Search for the cell housing the specified text and yield its (x, y) center coordinate. 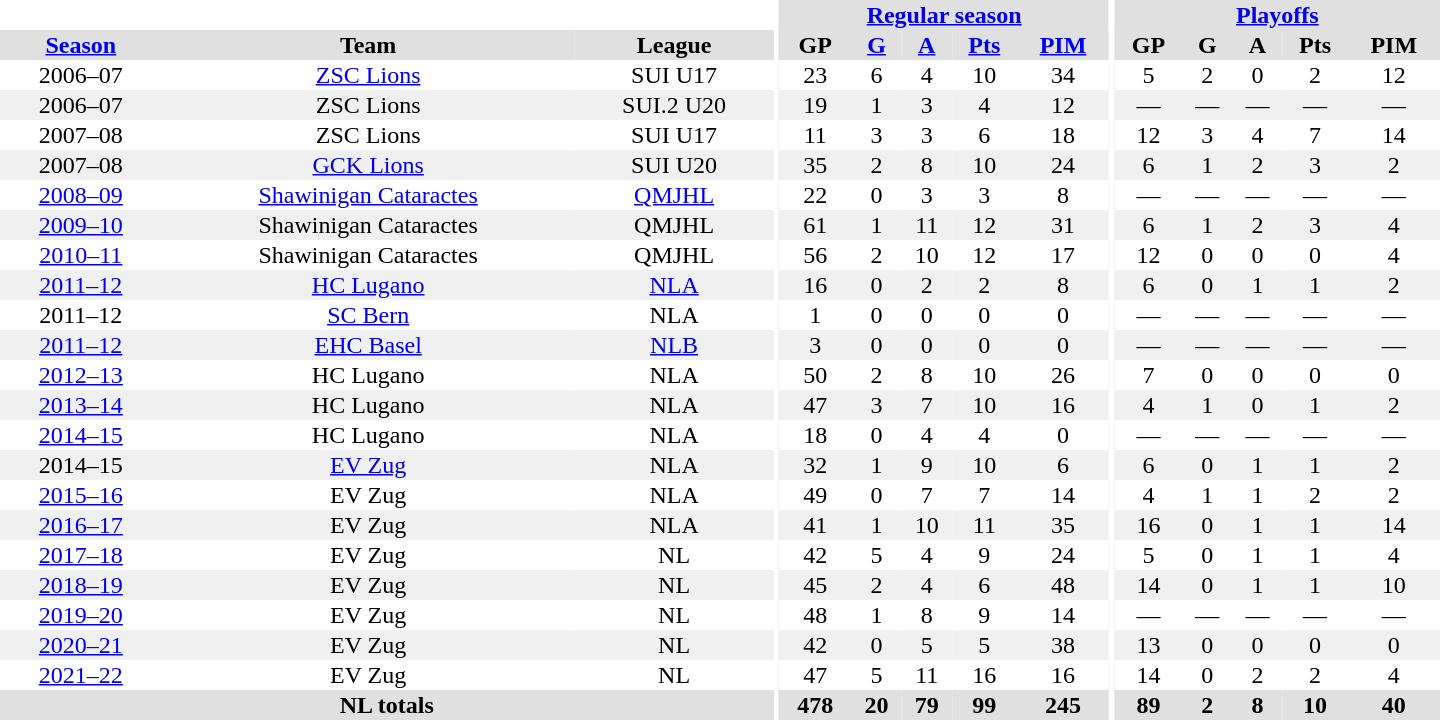
478 (815, 705)
2017–18 (81, 555)
2009–10 (81, 225)
Season (81, 45)
NL totals (386, 705)
31 (1063, 225)
EHC Basel (368, 345)
SUI U20 (674, 165)
56 (815, 255)
17 (1063, 255)
NLB (674, 345)
2010–11 (81, 255)
19 (815, 105)
45 (815, 585)
50 (815, 375)
99 (984, 705)
61 (815, 225)
2021–22 (81, 675)
23 (815, 75)
Playoffs (1278, 15)
Regular season (944, 15)
26 (1063, 375)
2019–20 (81, 615)
2008–09 (81, 195)
2012–13 (81, 375)
Team (368, 45)
79 (927, 705)
2015–16 (81, 495)
245 (1063, 705)
2013–14 (81, 405)
SUI.2 U20 (674, 105)
22 (815, 195)
41 (815, 525)
34 (1063, 75)
89 (1149, 705)
2016–17 (81, 525)
13 (1149, 645)
40 (1394, 705)
GCK Lions (368, 165)
League (674, 45)
32 (815, 465)
2018–19 (81, 585)
SC Bern (368, 315)
2020–21 (81, 645)
49 (815, 495)
38 (1063, 645)
20 (877, 705)
